Pinpoint the cell where the given text exists, returning its [X, Y] midpoint coordinate. 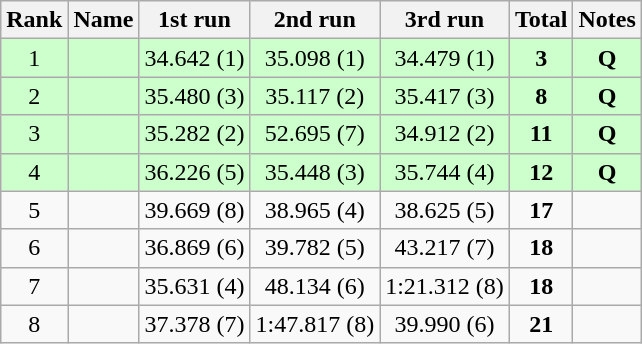
35.098 (1) [315, 58]
2 [34, 96]
35.282 (2) [194, 134]
35.417 (3) [445, 96]
38.625 (5) [445, 210]
48.134 (6) [315, 286]
4 [34, 172]
35.744 (4) [445, 172]
35.448 (3) [315, 172]
38.965 (4) [315, 210]
Notes [607, 20]
36.226 (5) [194, 172]
34.912 (2) [445, 134]
39.669 (8) [194, 210]
52.695 (7) [315, 134]
21 [541, 324]
5 [34, 210]
17 [541, 210]
1st run [194, 20]
Name [104, 20]
11 [541, 134]
34.642 (1) [194, 58]
37.378 (7) [194, 324]
Total [541, 20]
43.217 (7) [445, 248]
36.869 (6) [194, 248]
1:21.312 (8) [445, 286]
35.631 (4) [194, 286]
7 [34, 286]
1:47.817 (8) [315, 324]
3rd run [445, 20]
39.990 (6) [445, 324]
35.480 (3) [194, 96]
2nd run [315, 20]
Rank [34, 20]
35.117 (2) [315, 96]
6 [34, 248]
1 [34, 58]
34.479 (1) [445, 58]
12 [541, 172]
39.782 (5) [315, 248]
